Identify which cell holds the provided text, then report its [x, y] central coordinate. 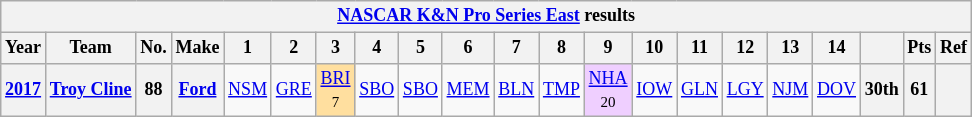
Pts [920, 48]
NASCAR K&N Pro Series East results [486, 16]
14 [837, 48]
2017 [24, 90]
9 [608, 48]
2 [294, 48]
GRE [294, 90]
Year [24, 48]
Ref [954, 48]
NSM [248, 90]
30th [882, 90]
TMP [562, 90]
88 [154, 90]
Ford [198, 90]
DOV [837, 90]
LGY [745, 90]
13 [790, 48]
No. [154, 48]
NHA20 [608, 90]
5 [421, 48]
MEM [468, 90]
1 [248, 48]
8 [562, 48]
Team [90, 48]
4 [377, 48]
Troy Cline [90, 90]
IOW [654, 90]
BRI7 [336, 90]
BLN [516, 90]
10 [654, 48]
6 [468, 48]
Make [198, 48]
7 [516, 48]
11 [700, 48]
12 [745, 48]
GLN [700, 90]
NJM [790, 90]
61 [920, 90]
3 [336, 48]
